Return the [x, y] coordinate for the center point of the cell that contains the specified text.  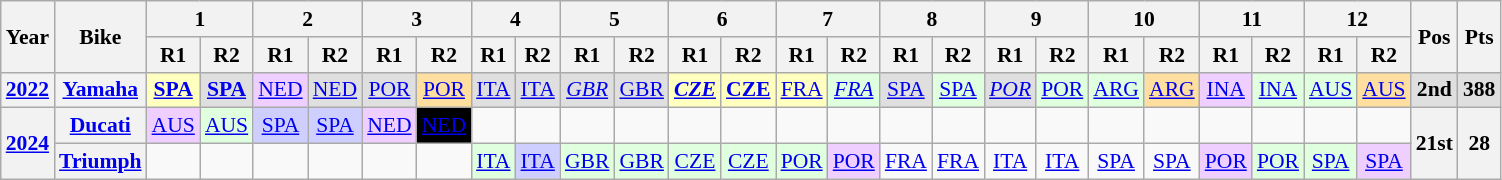
388 [1480, 90]
3 [416, 19]
Pts [1480, 36]
Bike [100, 36]
10 [1144, 19]
11 [1252, 19]
5 [614, 19]
28 [1480, 144]
2024 [28, 144]
2 [308, 19]
8 [932, 19]
21st [1434, 144]
2022 [28, 90]
Year [28, 36]
Pos [1434, 36]
12 [1358, 19]
7 [828, 19]
Ducati [100, 126]
6 [722, 19]
1 [200, 19]
Yamaha [100, 90]
4 [516, 19]
Triumph [100, 162]
9 [1036, 19]
2nd [1434, 90]
